Provide the (X, Y) coordinate of the cell's center where the given text is located.  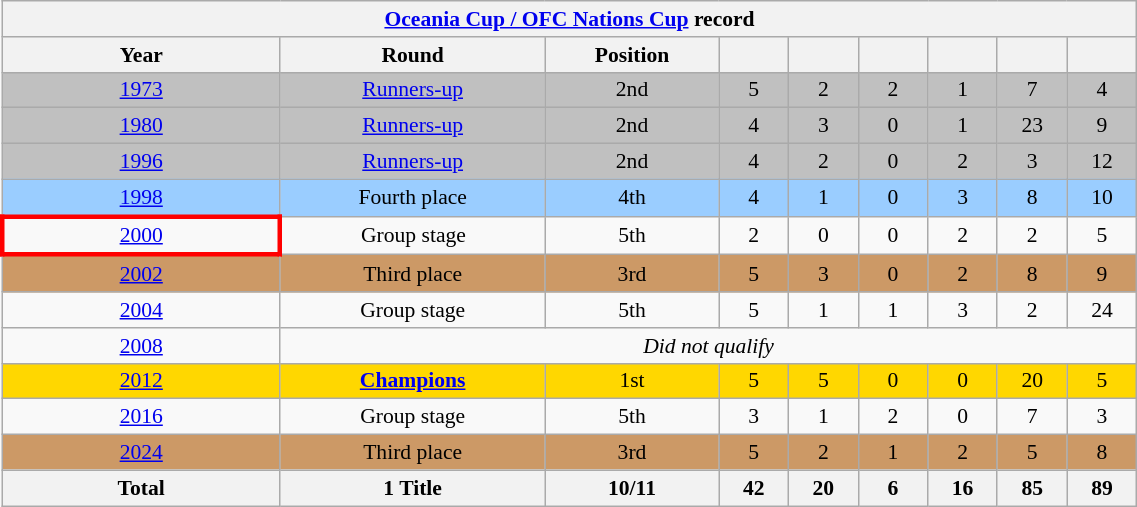
42 (754, 488)
10/11 (632, 488)
Year (141, 55)
1996 (141, 162)
1st (632, 381)
Round (412, 55)
2024 (141, 453)
Champions (412, 381)
2008 (141, 346)
1 Title (412, 488)
Total (141, 488)
Fourth place (412, 198)
6 (893, 488)
12 (1102, 162)
85 (1032, 488)
89 (1102, 488)
10 (1102, 198)
Did not qualify (708, 346)
2002 (141, 274)
2012 (141, 381)
16 (963, 488)
Oceania Cup / OFC Nations Cup record (570, 19)
Position (632, 55)
4th (632, 198)
23 (1032, 126)
2016 (141, 417)
2004 (141, 310)
1973 (141, 90)
24 (1102, 310)
1980 (141, 126)
2000 (141, 236)
1998 (141, 198)
